Provide the (X, Y) coordinate of the cell's center where the given text is located.  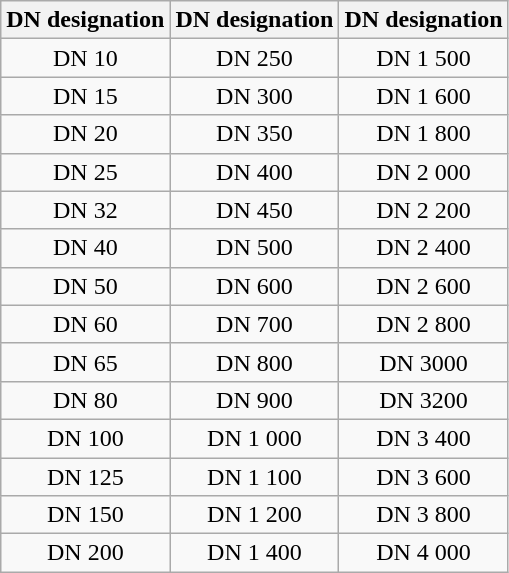
DN 1 000 (254, 438)
DN 2 800 (424, 324)
DN 10 (86, 58)
DN 32 (86, 210)
DN 400 (254, 172)
DN 200 (86, 553)
DN 1 100 (254, 477)
DN 700 (254, 324)
DN 1 500 (424, 58)
DN 2 200 (424, 210)
DN 50 (86, 286)
DN 20 (86, 134)
DN 1 800 (424, 134)
DN 4 000 (424, 553)
DN 1 600 (424, 96)
DN 1 200 (254, 515)
DN 900 (254, 400)
DN 3 600 (424, 477)
DN 3 800 (424, 515)
DN 80 (86, 400)
DN 250 (254, 58)
DN 800 (254, 362)
DN 25 (86, 172)
DN 500 (254, 248)
DN 300 (254, 96)
DN 350 (254, 134)
DN 150 (86, 515)
DN 3000 (424, 362)
DN 1 400 (254, 553)
DN 60 (86, 324)
DN 40 (86, 248)
DN 3 400 (424, 438)
DN 15 (86, 96)
DN 600 (254, 286)
DN 3200 (424, 400)
DN 65 (86, 362)
DN 2 600 (424, 286)
DN 100 (86, 438)
DN 450 (254, 210)
DN 125 (86, 477)
DN 2 000 (424, 172)
DN 2 400 (424, 248)
